Detect which cell encompasses the target text, then output its (x, y) center coordinate. 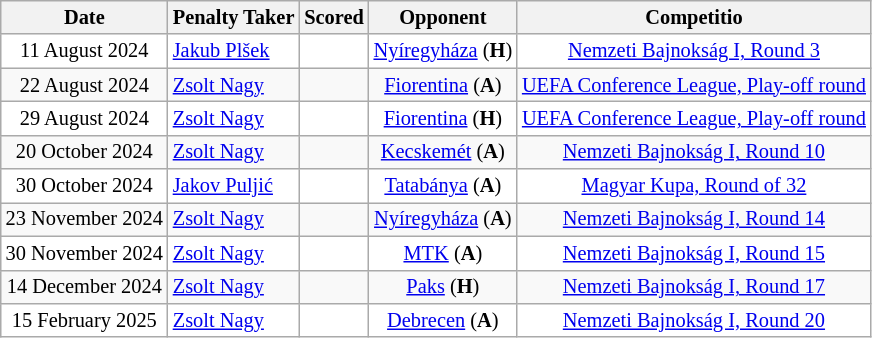
Kecskemét (A) (443, 152)
Fiorentina (H) (443, 118)
Debrecen (A) (443, 320)
Nemzeti Bajnokság I, Round 15 (694, 253)
20 October 2024 (84, 152)
Fiorentina (A) (443, 85)
14 December 2024 (84, 287)
MTK (A) (443, 253)
Tatabánya (A) (443, 186)
15 February 2025 (84, 320)
30 October 2024 (84, 186)
Competitio (694, 17)
11 August 2024 (84, 51)
Nemzeti Bajnokság I, Round 14 (694, 219)
Magyar Kupa, Round of 32 (694, 186)
Scored (334, 17)
Nemzeti Bajnokság I, Round 3 (694, 51)
Nemzeti Bajnokság I, Round 17 (694, 287)
Nyíregyháza (A) (443, 219)
Penalty Taker (234, 17)
Date (84, 17)
Nemzeti Bajnokság I, Round 20 (694, 320)
Nyíregyháza (H) (443, 51)
22 August 2024 (84, 85)
23 November 2024 (84, 219)
30 November 2024 (84, 253)
Jakov Puljić (234, 186)
29 August 2024 (84, 118)
Jakub Plšek (234, 51)
Opponent (443, 17)
Nemzeti Bajnokság I, Round 10 (694, 152)
Paks (H) (443, 287)
